Scan for the cell matching the given text and deliver its [x, y] coordinate at center. 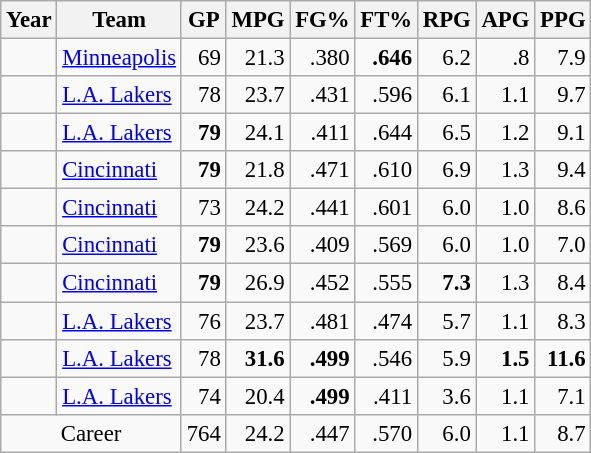
69 [204, 58]
9.1 [563, 133]
6.5 [446, 133]
.569 [386, 245]
5.9 [446, 358]
Year [29, 20]
.481 [322, 321]
8.6 [563, 208]
1.2 [506, 133]
7.3 [446, 283]
.474 [386, 321]
.380 [322, 58]
3.6 [446, 396]
.447 [322, 433]
21.8 [258, 170]
764 [204, 433]
6.9 [446, 170]
20.4 [258, 396]
.452 [322, 283]
Team [119, 20]
Minneapolis [119, 58]
Career [92, 433]
8.3 [563, 321]
.601 [386, 208]
9.4 [563, 170]
.8 [506, 58]
FT% [386, 20]
8.4 [563, 283]
9.7 [563, 95]
23.6 [258, 245]
PPG [563, 20]
5.7 [446, 321]
FG% [322, 20]
6.1 [446, 95]
.610 [386, 170]
.644 [386, 133]
RPG [446, 20]
21.3 [258, 58]
11.6 [563, 358]
.555 [386, 283]
.431 [322, 95]
73 [204, 208]
MPG [258, 20]
76 [204, 321]
7.0 [563, 245]
.596 [386, 95]
6.2 [446, 58]
GP [204, 20]
8.7 [563, 433]
7.1 [563, 396]
.570 [386, 433]
.546 [386, 358]
74 [204, 396]
24.1 [258, 133]
7.9 [563, 58]
.409 [322, 245]
.471 [322, 170]
1.5 [506, 358]
.646 [386, 58]
26.9 [258, 283]
APG [506, 20]
31.6 [258, 358]
.441 [322, 208]
